Extract the [x, y] coordinate from the center of the cell holding the provided text.  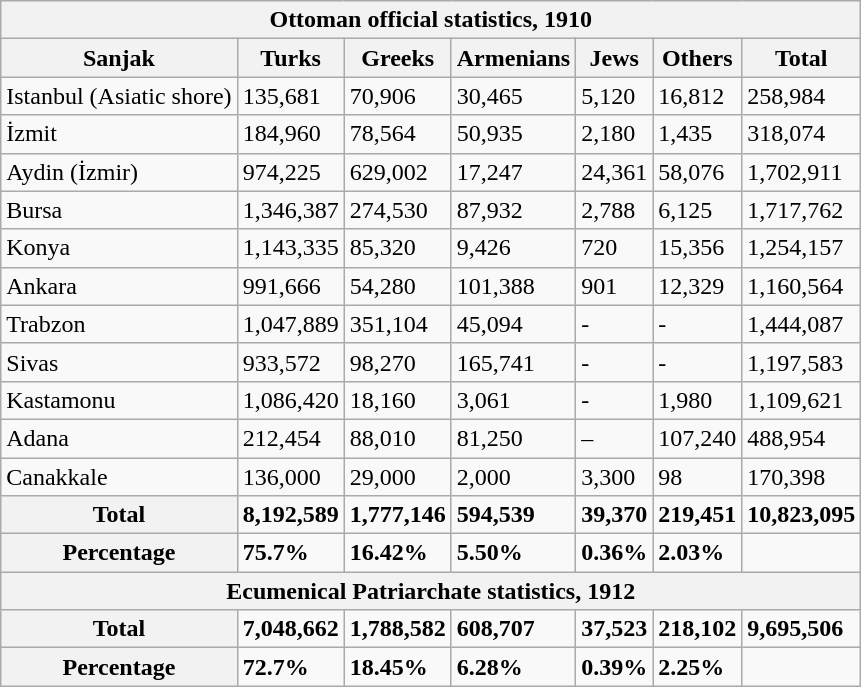
136,000 [290, 477]
6.28% [513, 667]
9,426 [513, 248]
219,451 [698, 515]
54,280 [398, 286]
Aydin (İzmir) [119, 172]
Ottoman official statistics, 1910 [431, 20]
30,465 [513, 96]
Greeks [398, 58]
7,048,662 [290, 629]
Sivas [119, 362]
39,370 [614, 515]
Armenians [513, 58]
85,320 [398, 248]
3,061 [513, 400]
901 [614, 286]
1,346,387 [290, 210]
1,717,762 [802, 210]
2,180 [614, 134]
2.03% [698, 553]
2,788 [614, 210]
2.25% [698, 667]
184,960 [290, 134]
Istanbul (Asiatic shore) [119, 96]
629,002 [398, 172]
Ecumenical Patriarchate statistics, 1912 [431, 591]
1,086,420 [290, 400]
933,572 [290, 362]
1,197,583 [802, 362]
5.50% [513, 553]
107,240 [698, 438]
98,270 [398, 362]
318,074 [802, 134]
165,741 [513, 362]
Bursa [119, 210]
1,702,911 [802, 172]
Trabzon [119, 324]
58,076 [698, 172]
Kastamonu [119, 400]
258,984 [802, 96]
10,823,095 [802, 515]
594,539 [513, 515]
15,356 [698, 248]
87,932 [513, 210]
1,143,335 [290, 248]
1,444,087 [802, 324]
274,530 [398, 210]
45,094 [513, 324]
16,812 [698, 96]
212,454 [290, 438]
1,109,621 [802, 400]
Sanjak [119, 58]
608,707 [513, 629]
0.39% [614, 667]
5,120 [614, 96]
Turks [290, 58]
18.45% [398, 667]
37,523 [614, 629]
974,225 [290, 172]
1,980 [698, 400]
98 [698, 477]
72.7% [290, 667]
29,000 [398, 477]
0.36% [614, 553]
– [614, 438]
70,906 [398, 96]
81,250 [513, 438]
Others [698, 58]
9,695,506 [802, 629]
101,388 [513, 286]
6,125 [698, 210]
Ankara [119, 286]
3,300 [614, 477]
12,329 [698, 286]
Adana [119, 438]
Canakkale [119, 477]
Konya [119, 248]
2,000 [513, 477]
16.42% [398, 553]
720 [614, 248]
991,666 [290, 286]
488,954 [802, 438]
1,777,146 [398, 515]
1,047,889 [290, 324]
1,788,582 [398, 629]
İzmit [119, 134]
78,564 [398, 134]
8,192,589 [290, 515]
24,361 [614, 172]
1,435 [698, 134]
88,010 [398, 438]
17,247 [513, 172]
135,681 [290, 96]
218,102 [698, 629]
75.7% [290, 553]
18,160 [398, 400]
Jews [614, 58]
351,104 [398, 324]
170,398 [802, 477]
1,160,564 [802, 286]
50,935 [513, 134]
1,254,157 [802, 248]
